Return the [x, y] coordinate for the center point of the cell that contains the specified text.  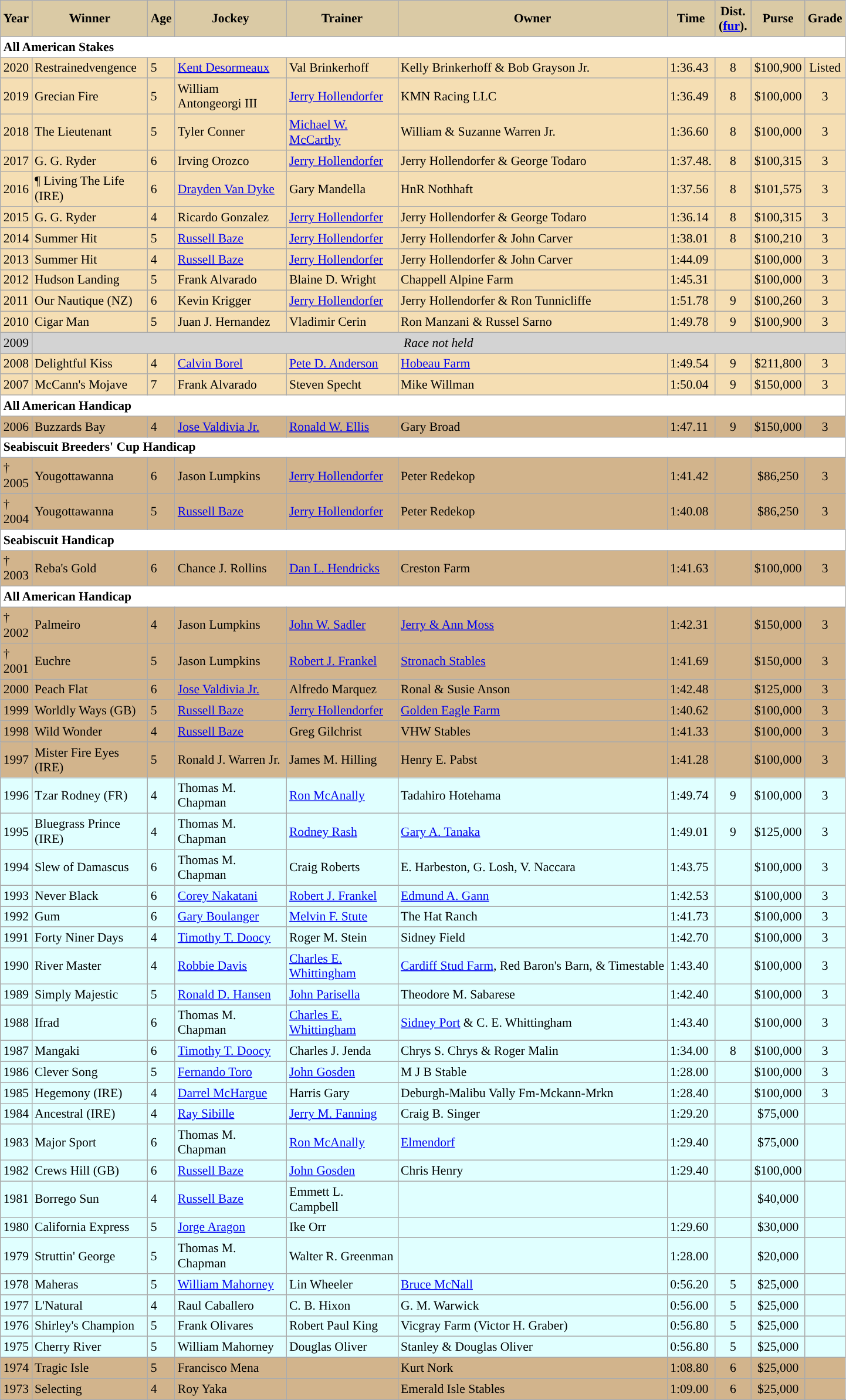
0:56.00 [691, 1305]
Creston Farm [533, 568]
1979 [16, 1256]
Gary Boulanger [231, 917]
Never Black [90, 896]
Frank Olivares [231, 1326]
2006 [16, 427]
Trainer [342, 19]
Borrego Sun [90, 1199]
Cherry River [90, 1347]
Sidney Port & C. E. Whittingham [533, 1023]
Jerry M. Fanning [342, 1114]
Henry E. Pabst [533, 760]
1:36.49 [691, 96]
Ronald D. Hansen [231, 994]
2008 [16, 364]
1992 [16, 917]
1:45.31 [691, 280]
Ancestral (IRE) [90, 1114]
Listed [825, 68]
1:36.14 [691, 218]
Cigar Man [90, 322]
Gum [90, 917]
Grade [825, 19]
2019 [16, 96]
1:40.62 [691, 711]
Euchre [90, 661]
2015 [16, 218]
1986 [16, 1072]
All American Stakes [423, 47]
McCann's Mojave [90, 385]
0:56.20 [691, 1284]
Michael W. McCarthy [342, 133]
Stronach Stables [533, 661]
Golden Eagle Farm [533, 711]
1:42.48 [691, 690]
1990 [16, 966]
Calvin Borel [231, 364]
1989 [16, 994]
Craig Roberts [342, 868]
Vladimir Cerin [342, 322]
Emmett L. Campbell [342, 1199]
1:42.53 [691, 896]
Melvin F. Stute [342, 917]
Struttin' George [90, 1256]
1:34.00 [691, 1051]
Douglas Oliver [342, 1347]
Edmund A. Gann [533, 896]
Jerry & Ann Moss [533, 626]
2013 [16, 259]
Stanley & Douglas Oliver [533, 1347]
Ray Sibille [231, 1114]
2012 [16, 280]
$100,260 [778, 301]
Francisco Mena [231, 1368]
1:49.78 [691, 322]
Roy Yaka [231, 1389]
1985 [16, 1093]
Dist.(fur). [733, 19]
† 2002 [16, 626]
Fernando Toro [231, 1072]
Corey Nakatani [231, 896]
$30,000 [778, 1227]
2020 [16, 68]
1:37.56 [691, 189]
Time [691, 19]
Tzar Rodney (FR) [90, 796]
1:08.80 [691, 1368]
1994 [16, 868]
Drayden Van Dyke [231, 189]
Ike Orr [342, 1227]
Purse [778, 19]
William & Suzanne Warren Jr. [533, 133]
† 2005 [16, 475]
¶ Living The Life (IRE) [90, 189]
1:37.48. [691, 161]
2018 [16, 133]
Shirley's Champion [90, 1326]
Jockey [231, 19]
River Master [90, 966]
Forty Niner Days [90, 938]
Ricardo Gonzalez [231, 218]
Maheras [90, 1284]
Hegemony (IRE) [90, 1093]
Mister Fire Eyes (IRE) [90, 760]
Emerald Isle Stables [533, 1389]
Tyler Conner [231, 133]
Ron Manzani & Russel Sarno [533, 322]
1:41.69 [691, 661]
1:40.08 [691, 512]
E. Harbeston, G. Losh, V. Naccara [533, 868]
L'Natural [90, 1305]
Owner [533, 19]
Kelly Brinkerhoff & Bob Grayson Jr. [533, 68]
1998 [16, 731]
Mangaki [90, 1051]
1:29.60 [691, 1227]
† 2003 [16, 568]
Tragic Isle [90, 1368]
Grecian Fire [90, 96]
† 2004 [16, 512]
2007 [16, 385]
Simply Majestic [90, 994]
1973 [16, 1389]
Lin Wheeler [342, 1284]
2016 [16, 189]
1977 [16, 1305]
Palmeiro [90, 626]
Race not held [439, 343]
Crews Hill (GB) [90, 1171]
HnR Nothhaft [533, 189]
C. B. Hixon [342, 1305]
† 2001 [16, 661]
1988 [16, 1023]
1:41.42 [691, 475]
1:38.01 [691, 238]
Reba's Gold [90, 568]
1:28.40 [691, 1093]
Darrel McHargue [231, 1093]
Greg Gilchrist [342, 731]
Chance J. Rollins [231, 568]
1:41.73 [691, 917]
1:49.01 [691, 831]
Ronald J. Warren Jr. [231, 760]
Ronald W. Ellis [342, 427]
Irving Orozco [231, 161]
$40,000 [778, 1199]
1:42.40 [691, 994]
$101,575 [778, 189]
Selecting [90, 1389]
Pete D. Anderson [342, 364]
M J B Stable [533, 1072]
1:51.78 [691, 301]
Harris Gary [342, 1093]
7 [161, 385]
Raul Caballero [231, 1305]
1984 [16, 1114]
1:41.33 [691, 731]
1983 [16, 1142]
1:42.70 [691, 938]
1:29.20 [691, 1114]
1:49.54 [691, 364]
1:49.74 [691, 796]
$20,000 [778, 1256]
Tadahiro Hotehama [533, 796]
Val Brinkerhoff [342, 68]
1995 [16, 831]
John W. Sadler [342, 626]
VHW Stables [533, 731]
1997 [16, 760]
Jerry Hollendorfer & Ron Tunnicliffe [533, 301]
Major Sport [90, 1142]
Gary Mandella [342, 189]
Juan J. Hernandez [231, 322]
2009 [16, 343]
Kevin Krigger [231, 301]
1:44.09 [691, 259]
John Parisella [342, 994]
Year [16, 19]
Chappell Alpine Farm [533, 280]
James M. Hilling [342, 760]
Dan L. Hendricks [342, 568]
1999 [16, 711]
1981 [16, 1199]
California Express [90, 1227]
Buzzards Bay [90, 427]
Our Nautique (NZ) [90, 301]
Robbie Davis [231, 966]
Ifrad [90, 1023]
Rodney Rash [342, 831]
1976 [16, 1326]
1:47.11 [691, 427]
Jorge Aragon [231, 1227]
Seabiscuit Breeders' Cup Handicap [423, 447]
1980 [16, 1227]
Steven Specht [342, 385]
Kent Desormeaux [231, 68]
Walter R. Greenman [342, 1256]
Blaine D. Wright [342, 280]
2017 [16, 161]
1993 [16, 896]
Wild Wonder [90, 731]
The Lieutenant [90, 133]
2014 [16, 238]
$100,210 [778, 238]
William Antongeorgi III [231, 96]
1974 [16, 1368]
Sidney Field [533, 938]
Chrys S. Chrys & Roger Malin [533, 1051]
Craig B. Singer [533, 1114]
Slew of Damascus [90, 868]
1:50.04 [691, 385]
Vicgray Farm (Victor H. Graber) [533, 1326]
Hobeau Farm [533, 364]
2010 [16, 322]
1:41.63 [691, 568]
1978 [16, 1284]
Alfredo Marquez [342, 690]
$211,800 [778, 364]
Chris Henry [533, 1171]
Worldly Ways (GB) [90, 711]
1982 [16, 1171]
1:42.31 [691, 626]
Winner [90, 19]
Ronal & Susie Anson [533, 690]
Charles J. Jenda [342, 1051]
Roger M. Stein [342, 938]
Age [161, 19]
Bruce McNall [533, 1284]
2000 [16, 690]
1:41.28 [691, 760]
1987 [16, 1051]
1:36.43 [691, 68]
Bluegrass Prince (IRE) [90, 831]
Theodore M. Sabarese [533, 994]
Robert Paul King [342, 1326]
Restrainedvengence [90, 68]
2011 [16, 301]
Cardiff Stud Farm, Red Baron's Barn, & Timestable [533, 966]
G. M. Warwick [533, 1305]
Gary Broad [533, 427]
Mike Willman [533, 385]
1975 [16, 1347]
Delightful Kiss [90, 364]
1996 [16, 796]
Kurt Nork [533, 1368]
1:43.75 [691, 868]
1:09.00 [691, 1389]
Clever Song [90, 1072]
The Hat Ranch [533, 917]
Peach Flat [90, 690]
1:36.60 [691, 133]
Elmendorf [533, 1142]
Gary A. Tanaka [533, 831]
Hudson Landing [90, 280]
Deburgh-Malibu Vally Fm-Mckann-Mrkn [533, 1093]
1991 [16, 938]
KMN Racing LLC [533, 96]
Seabiscuit Handicap [423, 540]
